Locate the cell with the specified text and output its (X, Y) center coordinate. 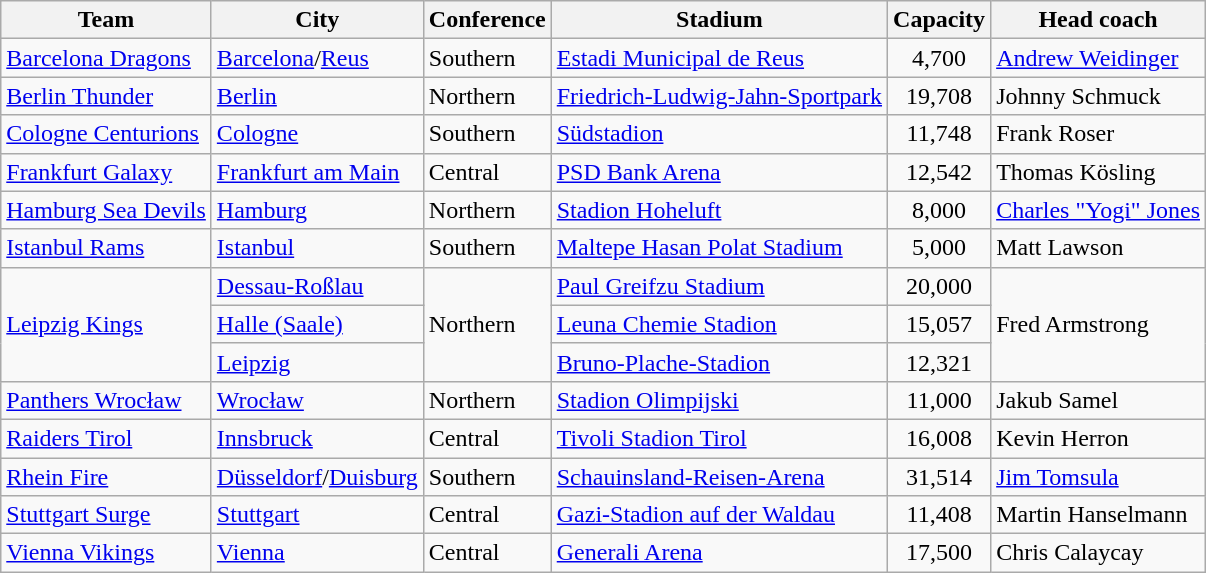
Team (106, 20)
Leipzig (317, 362)
Cologne Centurions (106, 134)
Hamburg (317, 210)
16,008 (940, 438)
Maltepe Hasan Polat Stadium (719, 248)
Cologne (317, 134)
Head coach (1098, 20)
Gazi-Stadion auf der Waldau (719, 515)
Wrocław (317, 400)
Innsbruck (317, 438)
Stadion Hoheluft (719, 210)
Frank Roser (1098, 134)
Panthers Wrocław (106, 400)
Thomas Kösling (1098, 172)
Stuttgart (317, 515)
Matt Lawson (1098, 248)
Jakub Samel (1098, 400)
Stadion Olimpijski (719, 400)
Rhein Fire (106, 477)
Düsseldorf/Duisburg (317, 477)
Stuttgart Surge (106, 515)
Hamburg Sea Devils (106, 210)
Generali Arena (719, 553)
20,000 (940, 286)
PSD Bank Arena (719, 172)
Vienna Vikings (106, 553)
Barcelona Dragons (106, 58)
15,057 (940, 324)
12,321 (940, 362)
4,700 (940, 58)
11,000 (940, 400)
Kevin Herron (1098, 438)
Estadi Municipal de Reus (719, 58)
17,500 (940, 553)
City (317, 20)
Istanbul Rams (106, 248)
19,708 (940, 96)
Johnny Schmuck (1098, 96)
5,000 (940, 248)
Paul Greifzu Stadium (719, 286)
Chris Calaycay (1098, 553)
Berlin Thunder (106, 96)
Halle (Saale) (317, 324)
Bruno-Plache-Stadion (719, 362)
Frankfurt am Main (317, 172)
12,542 (940, 172)
11,408 (940, 515)
Frankfurt Galaxy (106, 172)
Barcelona/Reus (317, 58)
Jim Tomsula (1098, 477)
Vienna (317, 553)
Leuna Chemie Stadion (719, 324)
Conference (487, 20)
Tivoli Stadion Tirol (719, 438)
Martin Hanselmann (1098, 515)
Andrew Weidinger (1098, 58)
11,748 (940, 134)
31,514 (940, 477)
Berlin (317, 96)
Südstadion (719, 134)
Charles "Yogi" Jones (1098, 210)
8,000 (940, 210)
Capacity (940, 20)
Stadium (719, 20)
Schauinsland-Reisen-Arena (719, 477)
Leipzig Kings (106, 324)
Raiders Tirol (106, 438)
Dessau-Roßlau (317, 286)
Fred Armstrong (1098, 324)
Istanbul (317, 248)
Friedrich-Ludwig-Jahn-Sportpark (719, 96)
